For the text-containing cell, return its midpoint in [X, Y] coordinate format. 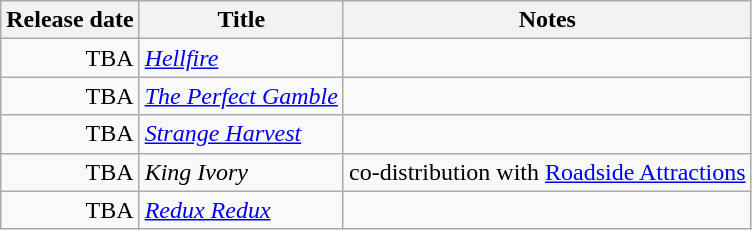
Title [241, 20]
Hellfire [241, 58]
co-distribution with Roadside Attractions [547, 172]
Notes [547, 20]
King Ivory [241, 172]
Release date [70, 20]
Strange Harvest [241, 134]
The Perfect Gamble [241, 96]
Redux Redux [241, 210]
